For the text-containing cell, return its midpoint in (X, Y) coordinate format. 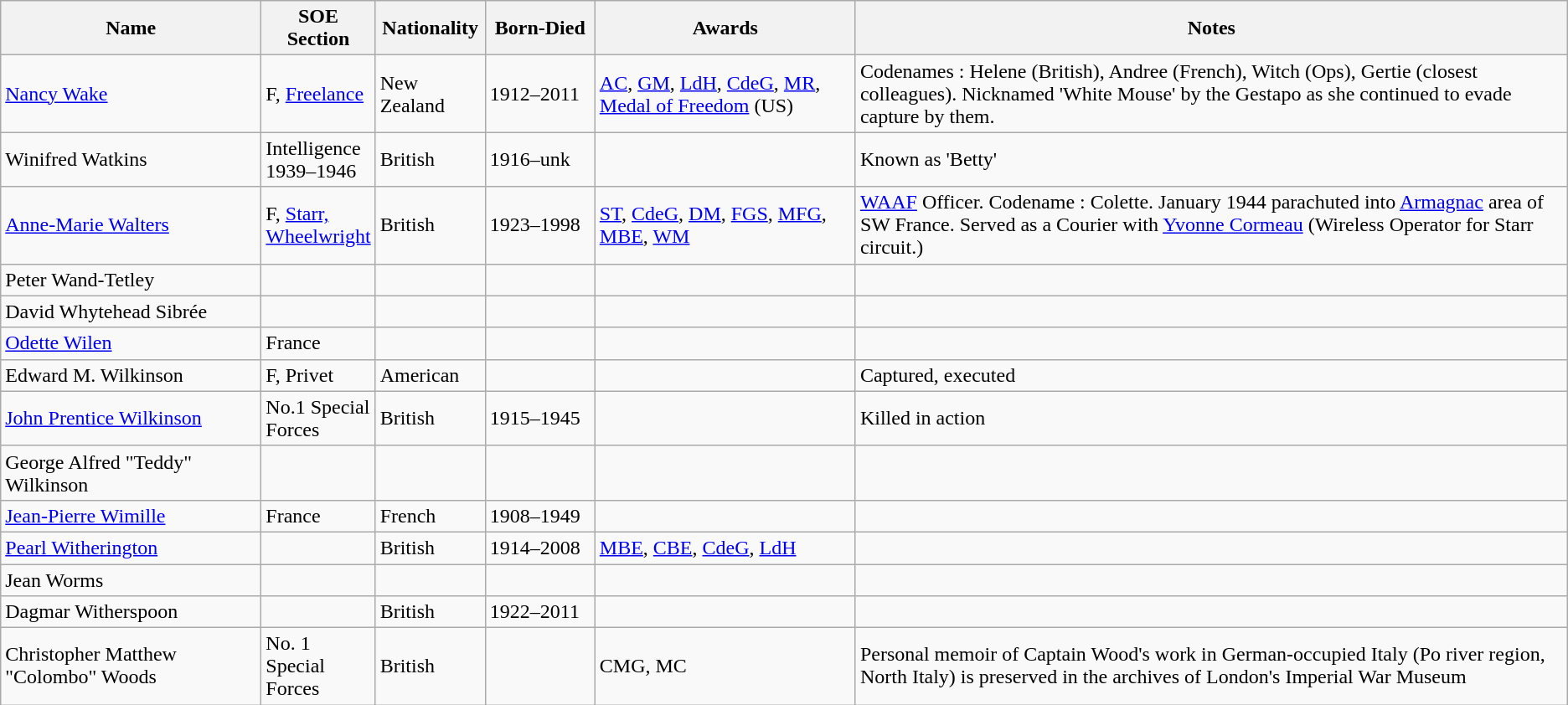
No.1 Special Forces (318, 419)
John Prentice Wilkinson (131, 419)
No. 1 Special Forces (318, 666)
F, Starr, Wheelwright (318, 225)
F, Privet (318, 375)
Jean-Pierre Wimille (131, 516)
Nancy Wake (131, 94)
Odette Wilen (131, 343)
French (431, 516)
Nationality (431, 28)
Born-Died (539, 28)
Known as 'Betty' (1211, 159)
Peter Wand-Tetley (131, 280)
Intelligence 1939–1946 (318, 159)
George Alfred "Teddy" Wilkinson (131, 472)
Awards (725, 28)
American (431, 375)
1912–2011 (539, 94)
New Zealand (431, 94)
CMG, MC (725, 666)
Christopher Matthew "Colombo" Woods (131, 666)
ST, CdeG, DM, FGS, MFG, MBE, WM (725, 225)
Notes (1211, 28)
Name (131, 28)
1916–unk (539, 159)
1923–1998 (539, 225)
1908–1949 (539, 516)
David Whytehead Sibrée (131, 311)
F, Freelance (318, 94)
Pearl Witherington (131, 548)
Anne-Marie Walters (131, 225)
Jean Worms (131, 580)
SOE Section (318, 28)
Dagmar Witherspoon (131, 612)
AC, GM, LdH, CdeG, MR, Medal of Freedom (US) (725, 94)
Edward M. Wilkinson (131, 375)
Killed in action (1211, 419)
Winifred Watkins (131, 159)
1922–2011 (539, 612)
MBE, CBE, CdeG, LdH (725, 548)
1915–1945 (539, 419)
1914–2008 (539, 548)
Captured, executed (1211, 375)
